Identify which cell holds the provided text, then report its (X, Y) central coordinate. 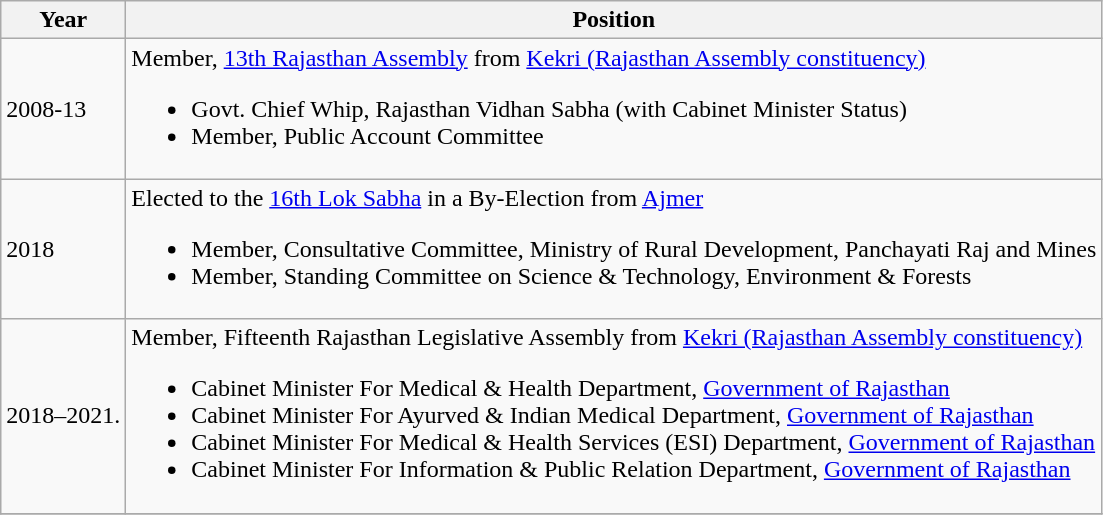
2018 (64, 249)
Year (64, 20)
Position (614, 20)
2018–2021. (64, 416)
2008-13 (64, 109)
